Return [X, Y] of the center of cell containing provided text 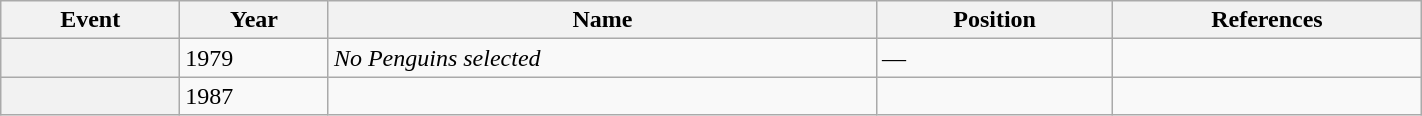
1979 [254, 58]
— [995, 58]
1987 [254, 96]
Position [995, 20]
Event [90, 20]
Year [254, 20]
References [1268, 20]
No Penguins selected [602, 58]
Name [602, 20]
